Provide the [X, Y] coordinate of the cell's center where the given text is located.  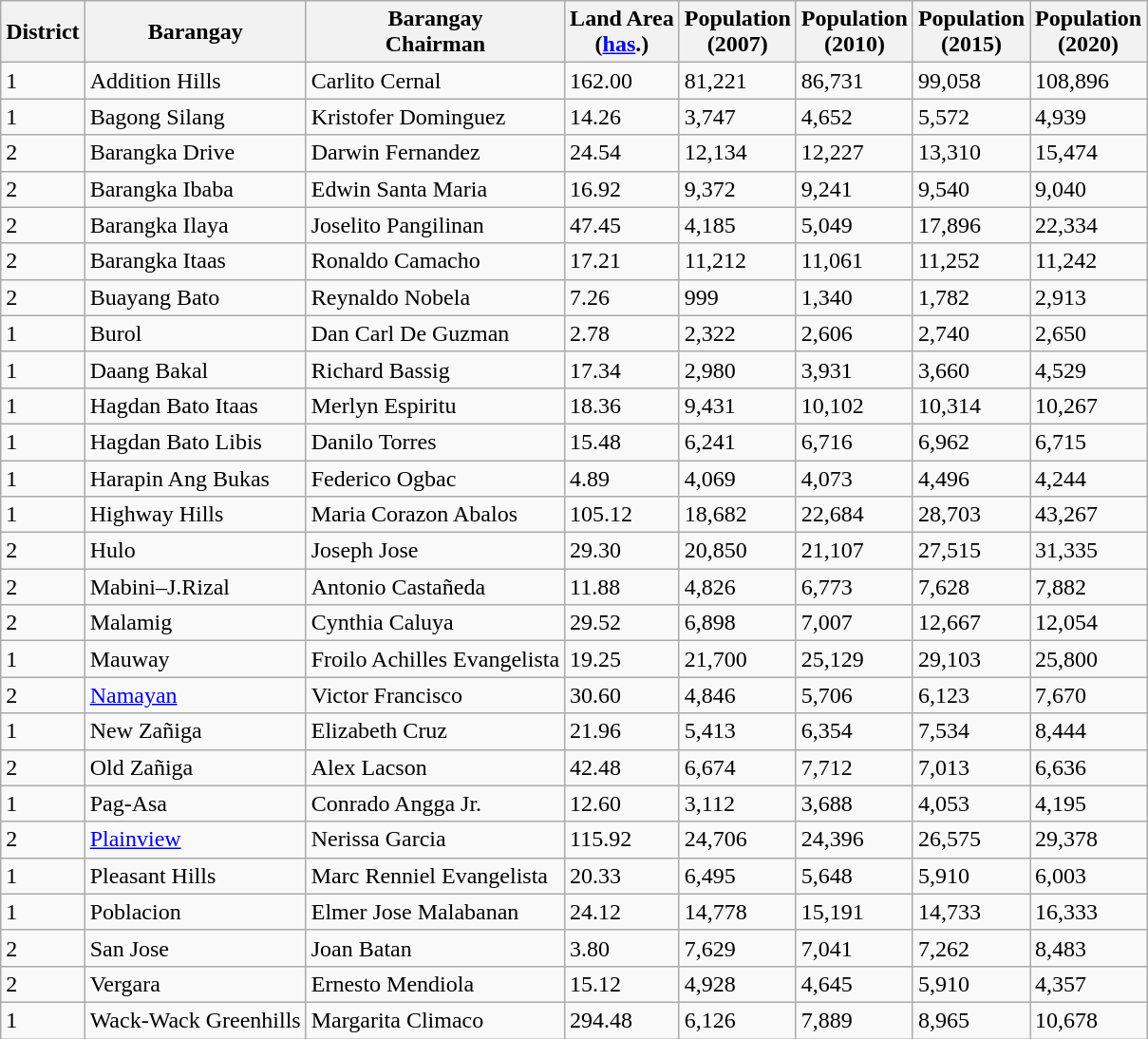
4,053 [970, 803]
28,703 [970, 515]
Hagdan Bato Itaas [196, 406]
Alex Lacson [435, 767]
6,898 [737, 623]
43,267 [1088, 515]
Mauway [196, 659]
Plainview [196, 840]
11,242 [1088, 261]
5,413 [737, 731]
4,357 [1088, 984]
4,826 [737, 587]
15.12 [623, 984]
12.60 [623, 803]
District [43, 32]
Maria Corazon Abalos [435, 515]
3.80 [623, 948]
9,040 [1088, 189]
5,572 [970, 117]
Namayan [196, 695]
14,733 [970, 912]
42.48 [623, 767]
5,706 [855, 695]
3,688 [855, 803]
6,003 [1088, 876]
Population(2010) [855, 32]
9,431 [737, 406]
6,354 [855, 731]
11,212 [737, 261]
16,333 [1088, 912]
6,716 [855, 442]
29.52 [623, 623]
Dan Carl De Guzman [435, 333]
Population(2015) [970, 32]
4,244 [1088, 478]
6,773 [855, 587]
Addition Hills [196, 81]
2,980 [737, 369]
14,778 [737, 912]
Population(2007) [737, 32]
15,191 [855, 912]
6,636 [1088, 767]
24,396 [855, 840]
3,931 [855, 369]
9,241 [855, 189]
10,314 [970, 406]
21,700 [737, 659]
21.96 [623, 731]
26,575 [970, 840]
4,939 [1088, 117]
Conrado Angga Jr. [435, 803]
7.26 [623, 297]
2,322 [737, 333]
Nerissa Garcia [435, 840]
Hagdan Bato Libis [196, 442]
20,850 [737, 551]
15.48 [623, 442]
4,652 [855, 117]
24.54 [623, 153]
BarangayChairman [435, 32]
Margarita Climaco [435, 1020]
7,013 [970, 767]
7,882 [1088, 587]
Joan Batan [435, 948]
30.60 [623, 695]
7,889 [855, 1020]
24.12 [623, 912]
Kristofer Dominguez [435, 117]
6,241 [737, 442]
5,648 [855, 876]
29.30 [623, 551]
108,896 [1088, 81]
4,069 [737, 478]
Wack-Wack Greenhills [196, 1020]
7,041 [855, 948]
Joseph Jose [435, 551]
7,670 [1088, 695]
4,195 [1088, 803]
10,102 [855, 406]
22,684 [855, 515]
Highway Hills [196, 515]
Malamig [196, 623]
Barangka Drive [196, 153]
5,049 [855, 225]
6,495 [737, 876]
115.92 [623, 840]
99,058 [970, 81]
Harapin Ang Bukas [196, 478]
21,107 [855, 551]
Merlyn Espiritu [435, 406]
2,913 [1088, 297]
10,267 [1088, 406]
2,606 [855, 333]
81,221 [737, 81]
Ernesto Mendiola [435, 984]
Vergara [196, 984]
105.12 [623, 515]
7,712 [855, 767]
4,496 [970, 478]
13,310 [970, 153]
4,846 [737, 695]
7,629 [737, 948]
Old Zañiga [196, 767]
11,252 [970, 261]
2.78 [623, 333]
12,227 [855, 153]
3,747 [737, 117]
6,674 [737, 767]
Barangka Ilaya [196, 225]
Land Area(has.) [623, 32]
27,515 [970, 551]
Buayang Bato [196, 297]
Victor Francisco [435, 695]
1,782 [970, 297]
25,800 [1088, 659]
Ronaldo Camacho [435, 261]
4,645 [855, 984]
20.33 [623, 876]
24,706 [737, 840]
Pleasant Hills [196, 876]
Barangka Ibaba [196, 189]
Elizabeth Cruz [435, 731]
Carlito Cernal [435, 81]
Hulo [196, 551]
7,628 [970, 587]
10,678 [1088, 1020]
Bagong Silang [196, 117]
15,474 [1088, 153]
Darwin Fernandez [435, 153]
Elmer Jose Malabanan [435, 912]
22,334 [1088, 225]
16.92 [623, 189]
Joselito Pangilinan [435, 225]
Antonio Castañeda [435, 587]
12,667 [970, 623]
18,682 [737, 515]
12,054 [1088, 623]
8,483 [1088, 948]
2,650 [1088, 333]
31,335 [1088, 551]
6,123 [970, 695]
9,540 [970, 189]
3,660 [970, 369]
6,715 [1088, 442]
4,073 [855, 478]
294.48 [623, 1020]
4,529 [1088, 369]
29,103 [970, 659]
Cynthia Caluya [435, 623]
11.88 [623, 587]
Marc Renniel Evangelista [435, 876]
12,134 [737, 153]
7,534 [970, 731]
Poblacion [196, 912]
Burol [196, 333]
17,896 [970, 225]
Population(2020) [1088, 32]
Mabini–J.Rizal [196, 587]
11,061 [855, 261]
San Jose [196, 948]
19.25 [623, 659]
17.34 [623, 369]
29,378 [1088, 840]
2,740 [970, 333]
17.21 [623, 261]
Froilo Achilles Evangelista [435, 659]
162.00 [623, 81]
6,126 [737, 1020]
7,007 [855, 623]
New Zañiga [196, 731]
25,129 [855, 659]
8,965 [970, 1020]
8,444 [1088, 731]
47.45 [623, 225]
4.89 [623, 478]
999 [737, 297]
4,185 [737, 225]
14.26 [623, 117]
86,731 [855, 81]
Barangka Itaas [196, 261]
Danilo Torres [435, 442]
Pag-Asa [196, 803]
Edwin Santa Maria [435, 189]
6,962 [970, 442]
Reynaldo Nobela [435, 297]
Federico Ogbac [435, 478]
Barangay [196, 32]
4,928 [737, 984]
3,112 [737, 803]
Daang Bakal [196, 369]
7,262 [970, 948]
9,372 [737, 189]
Richard Bassig [435, 369]
18.36 [623, 406]
1,340 [855, 297]
